From the cell containing the given text, extract its center point as (X, Y) coordinate. 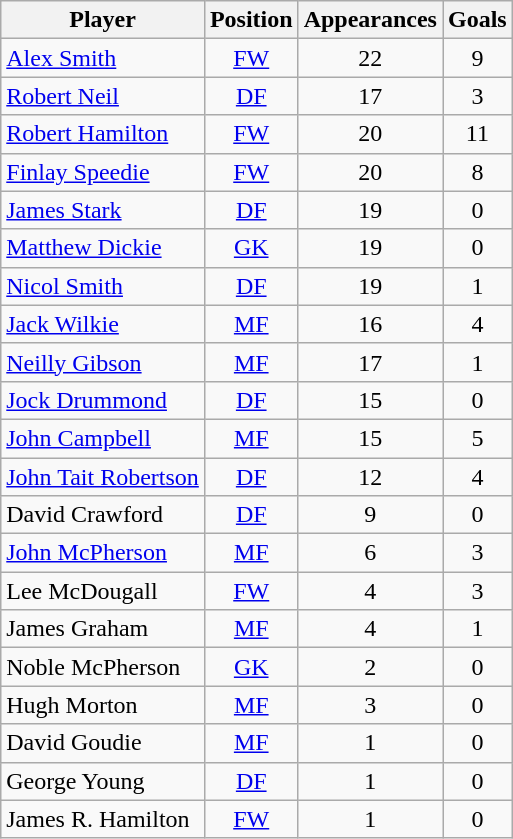
Position (251, 20)
James Stark (103, 210)
12 (370, 477)
David Goudie (103, 743)
Noble McPherson (103, 667)
Finlay Speedie (103, 172)
John Campbell (103, 438)
Player (103, 20)
Neilly Gibson (103, 362)
Alex Smith (103, 58)
5 (477, 438)
Jock Drummond (103, 400)
Jack Wilkie (103, 324)
John Tait Robertson (103, 477)
James Graham (103, 629)
Lee McDougall (103, 591)
16 (370, 324)
Nicol Smith (103, 286)
Robert Neil (103, 96)
2 (370, 667)
Matthew Dickie (103, 248)
22 (370, 58)
Appearances (370, 20)
Hugh Morton (103, 705)
6 (370, 553)
James R. Hamilton (103, 819)
Robert Hamilton (103, 134)
George Young (103, 781)
Goals (477, 20)
John McPherson (103, 553)
11 (477, 134)
David Crawford (103, 515)
8 (477, 172)
